Find where the given text appears and provide that cell's center as [X, Y] coordinate. 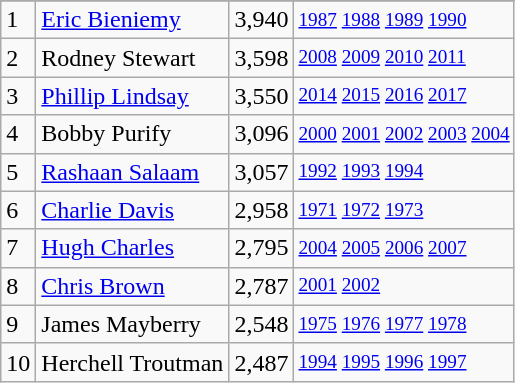
2008 2009 2010 2011 [404, 58]
3 [18, 96]
3,096 [262, 134]
2 [18, 58]
Bobby Purify [132, 134]
2,787 [262, 286]
Charlie Davis [132, 210]
3,550 [262, 96]
9 [18, 324]
Hugh Charles [132, 248]
3,940 [262, 20]
1987 1988 1989 1990 [404, 20]
10 [18, 362]
5 [18, 172]
Rodney Stewart [132, 58]
3,598 [262, 58]
1 [18, 20]
Phillip Lindsay [132, 96]
Herchell Troutman [132, 362]
Chris Brown [132, 286]
1994 1995 1996 1997 [404, 362]
2,548 [262, 324]
3,057 [262, 172]
2000 2001 2002 2003 2004 [404, 134]
2,958 [262, 210]
Eric Bieniemy [132, 20]
2004 2005 2006 2007 [404, 248]
1971 1972 1973 [404, 210]
4 [18, 134]
2,487 [262, 362]
James Mayberry [132, 324]
1992 1993 1994 [404, 172]
2014 2015 2016 2017 [404, 96]
8 [18, 286]
2001 2002 [404, 286]
7 [18, 248]
1975 1976 1977 1978 [404, 324]
Rashaan Salaam [132, 172]
2,795 [262, 248]
6 [18, 210]
